Identify which cell holds the provided text, then report its [X, Y] central coordinate. 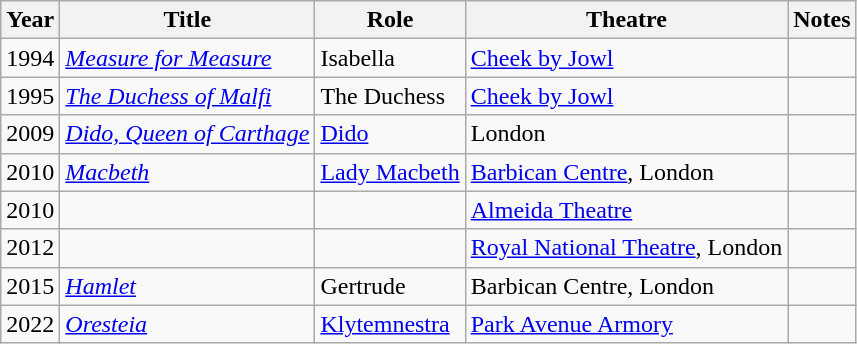
Gertrude [390, 286]
Lady Macbeth [390, 172]
2022 [30, 324]
Dido, Queen of Carthage [188, 134]
Klytemnestra [390, 324]
Notes [822, 20]
Role [390, 20]
Theatre [626, 20]
Oresteia [188, 324]
Title [188, 20]
The Duchess [390, 96]
1994 [30, 58]
Park Avenue Armory [626, 324]
Royal National Theatre, London [626, 248]
The Duchess of Malfi [188, 96]
2012 [30, 248]
Year [30, 20]
Measure for Measure [188, 58]
Dido [390, 134]
1995 [30, 96]
Almeida Theatre [626, 210]
Macbeth [188, 172]
London [626, 134]
2015 [30, 286]
Isabella [390, 58]
2009 [30, 134]
Hamlet [188, 286]
